Detect which cell encompasses the target text, then output its (x, y) center coordinate. 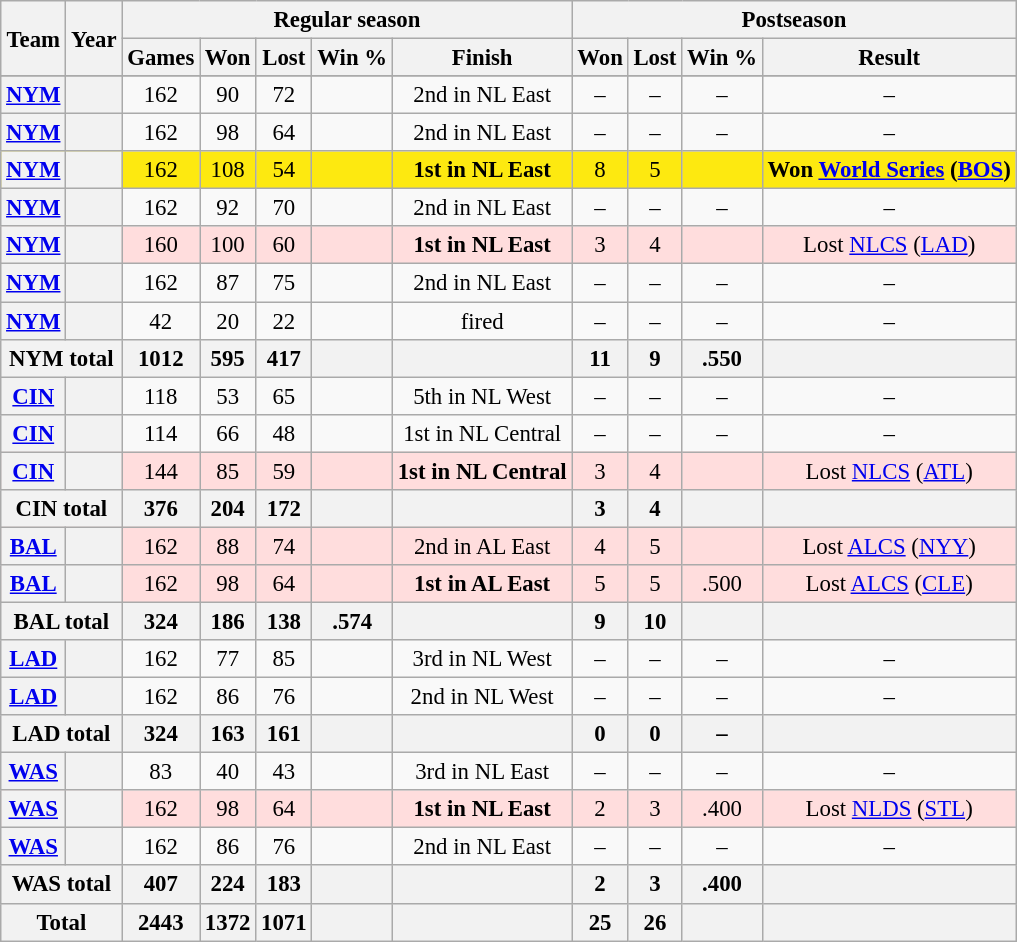
87 (228, 283)
172 (284, 509)
53 (228, 396)
Lost NLCS (LAD) (889, 245)
74 (284, 546)
3rd in NL East (482, 772)
43 (284, 772)
66 (228, 433)
Won World Series (BOS) (889, 170)
Year (94, 38)
407 (161, 885)
40 (228, 772)
8 (600, 170)
Result (889, 58)
75 (284, 283)
204 (228, 509)
1071 (284, 922)
CIN total (62, 509)
Regular season (347, 20)
2nd in AL East (482, 546)
3rd in NL West (482, 659)
144 (161, 471)
417 (284, 358)
Finish (482, 58)
25 (600, 922)
100 (228, 245)
10 (655, 621)
138 (284, 621)
26 (655, 922)
60 (284, 245)
161 (284, 734)
2443 (161, 922)
224 (228, 885)
65 (284, 396)
70 (284, 208)
.574 (352, 621)
595 (228, 358)
1012 (161, 358)
Lost NLCS (ATL) (889, 471)
186 (228, 621)
WAS total (62, 885)
1st in AL East (482, 584)
163 (228, 734)
376 (161, 509)
92 (228, 208)
.550 (722, 358)
.500 (722, 584)
20 (228, 321)
114 (161, 433)
48 (284, 433)
Lost ALCS (NYY) (889, 546)
42 (161, 321)
Team (34, 38)
108 (228, 170)
Postseason (794, 20)
fired (482, 321)
160 (161, 245)
BAL total (62, 621)
22 (284, 321)
59 (284, 471)
Lost NLDS (STL) (889, 809)
LAD total (62, 734)
Games (161, 58)
77 (228, 659)
5th in NL West (482, 396)
Total (62, 922)
54 (284, 170)
118 (161, 396)
Lost ALCS (CLE) (889, 584)
90 (228, 95)
183 (284, 885)
2nd in NL West (482, 697)
83 (161, 772)
88 (228, 546)
NYM total (62, 358)
72 (284, 95)
1372 (228, 922)
11 (600, 358)
